Scan for the cell matching the given text and deliver its (x, y) coordinate at center. 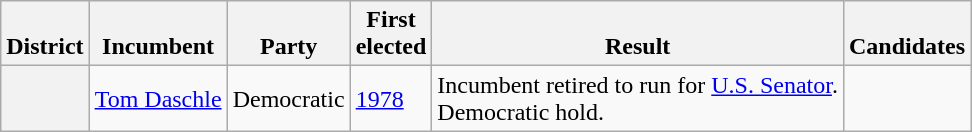
Candidates (906, 34)
District (45, 34)
1978 (391, 98)
Firstelected (391, 34)
Result (638, 34)
Democratic (288, 98)
Tom Daschle (158, 98)
Incumbent retired to run for U.S. Senator.Democratic hold. (638, 98)
Party (288, 34)
Incumbent (158, 34)
